From the cell containing the given text, extract its center point as (x, y) coordinate. 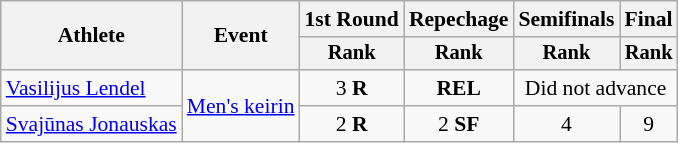
Men's keirin (241, 106)
2 R (352, 124)
REL (459, 88)
Repechage (459, 19)
2 SF (459, 124)
Event (241, 36)
Athlete (92, 36)
4 (566, 124)
1st Round (352, 19)
9 (649, 124)
Svajūnas Jonauskas (92, 124)
Vasilijus Lendel (92, 88)
Did not advance (595, 88)
3 R (352, 88)
Semifinals (566, 19)
Final (649, 19)
